Return (X, Y) of the center of cell containing provided text 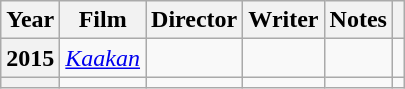
Year (30, 20)
Notes (358, 20)
Film (103, 20)
Director (194, 20)
Kaakan (103, 58)
Writer (284, 20)
2015 (30, 58)
